From the cell containing the given text, extract its center point as (x, y) coordinate. 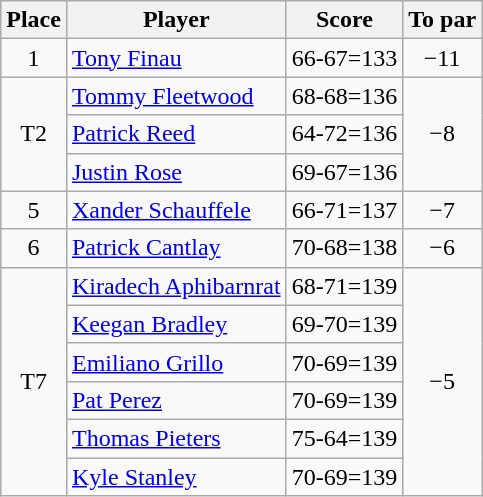
−11 (442, 58)
Player (176, 20)
T2 (34, 134)
68-71=139 (344, 286)
Thomas Pieters (176, 438)
Patrick Reed (176, 134)
Kiradech Aphibarnrat (176, 286)
6 (34, 248)
Justin Rose (176, 172)
Patrick Cantlay (176, 248)
70-68=138 (344, 248)
66-67=133 (344, 58)
Xander Schauffele (176, 210)
−5 (442, 381)
Tommy Fleetwood (176, 96)
Tony Finau (176, 58)
75-64=139 (344, 438)
−6 (442, 248)
Place (34, 20)
To par (442, 20)
64-72=136 (344, 134)
66-71=137 (344, 210)
69-70=139 (344, 324)
68-68=136 (344, 96)
−8 (442, 134)
Score (344, 20)
T7 (34, 381)
Kyle Stanley (176, 477)
Emiliano Grillo (176, 362)
Keegan Bradley (176, 324)
69-67=136 (344, 172)
Pat Perez (176, 400)
5 (34, 210)
−7 (442, 210)
1 (34, 58)
